Return [X, Y] of the center of cell containing provided text 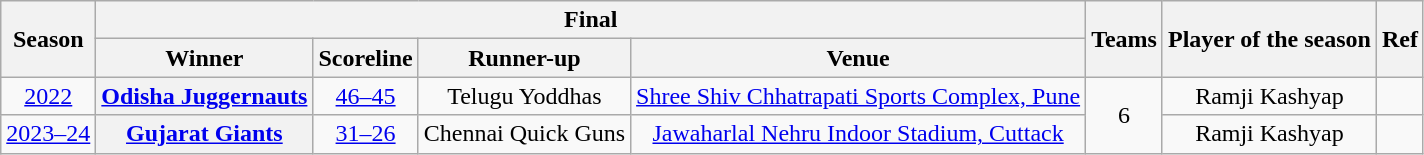
Player of the season [1269, 39]
Scoreline [366, 58]
Jawaharlal Nehru Indoor Stadium, Cuttack [858, 134]
Runner-up [524, 58]
Winner [204, 58]
Odisha Juggernauts [204, 96]
46–45 [366, 96]
Chennai Quick Guns [524, 134]
Teams [1124, 39]
2022 [48, 96]
Ref [1400, 39]
Shree Shiv Chhatrapati Sports Complex, Pune [858, 96]
Gujarat Giants [204, 134]
Season [48, 39]
Venue [858, 58]
6 [1124, 115]
Telugu Yoddhas [524, 96]
2023–24 [48, 134]
31–26 [366, 134]
Final [591, 20]
